For the text-containing cell, return its midpoint in (x, y) coordinate format. 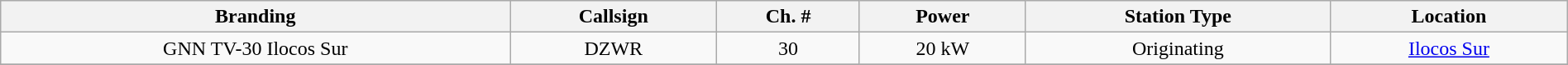
Power (943, 17)
GNN TV-30 Ilocos Sur (256, 48)
DZWR (614, 48)
Station Type (1178, 17)
Location (1449, 17)
Branding (256, 17)
Ilocos Sur (1449, 48)
20 kW (943, 48)
Originating (1178, 48)
30 (789, 48)
Callsign (614, 17)
Ch. # (789, 17)
